Detect which cell encompasses the target text, then output its (x, y) center coordinate. 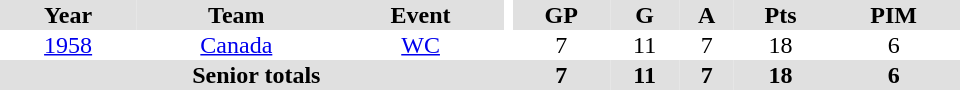
PIM (894, 15)
Year (68, 15)
Pts (780, 15)
Team (236, 15)
Canada (236, 45)
A (706, 15)
WC (420, 45)
Event (420, 15)
1958 (68, 45)
GP (562, 15)
Senior totals (256, 75)
G (645, 15)
